Return (x, y) of the center of cell containing provided text 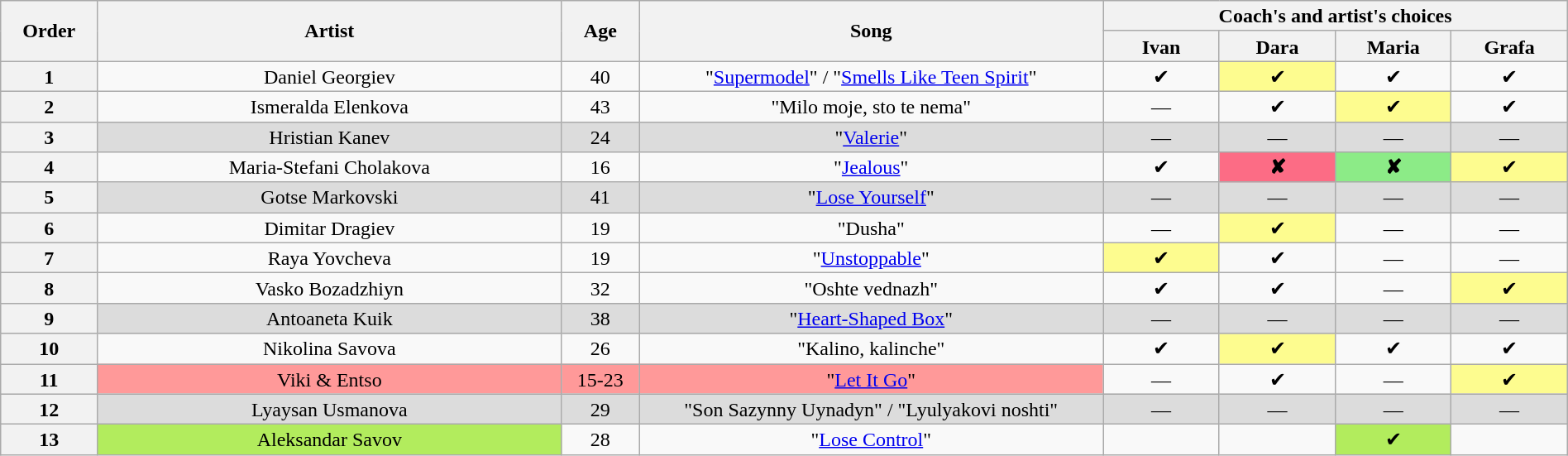
Maria-Stefani Cholakova (329, 167)
Viki & Entso (329, 379)
Order (50, 31)
Aleksandar Savov (329, 440)
"Let It Go" (872, 379)
24 (600, 137)
Ivan (1161, 46)
Artist (329, 31)
15-23 (600, 379)
38 (600, 318)
43 (600, 106)
8 (50, 288)
Vasko Bozadzhiyn (329, 288)
11 (50, 379)
"Son Sazynny Uynadyn" / "Lyulyakovi noshti" (872, 409)
4 (50, 167)
3 (50, 137)
5 (50, 197)
7 (50, 258)
Nikolina Savova (329, 349)
"Kalino, kalinche" (872, 349)
10 (50, 349)
1 (50, 76)
"Valerie" (872, 137)
Dimitar Dragiev (329, 228)
9 (50, 318)
41 (600, 197)
"Jealous" (872, 167)
"Supermodel" / "Smells Like Teen Spirit" (872, 76)
40 (600, 76)
Coach's and artist's choices (1335, 17)
"Dusha" (872, 228)
"Oshte vednazh" (872, 288)
Ismeralda Elenkova (329, 106)
Song (872, 31)
Age (600, 31)
6 (50, 228)
Grafa (1509, 46)
"Heart-Shaped Box" (872, 318)
13 (50, 440)
28 (600, 440)
Gotse Markovski (329, 197)
Dara (1277, 46)
Raya Yovcheva (329, 258)
26 (600, 349)
Hristian Kanev (329, 137)
"Milo moje, sto te nema" (872, 106)
"Lose Yourself" (872, 197)
32 (600, 288)
16 (600, 167)
2 (50, 106)
"Lose Control" (872, 440)
Lyaysan Usmanova (329, 409)
29 (600, 409)
12 (50, 409)
"Unstoppable" (872, 258)
Antoaneta Kuik (329, 318)
Maria (1394, 46)
Daniel Georgiev (329, 76)
